From the cell containing the given text, extract its center point as (X, Y) coordinate. 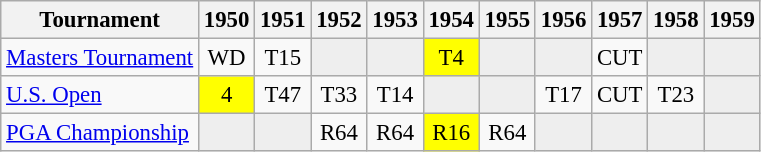
1950 (227, 20)
Masters Tournament (100, 58)
1954 (451, 20)
Tournament (100, 20)
1956 (563, 20)
1959 (732, 20)
4 (227, 95)
U.S. Open (100, 95)
1955 (507, 20)
PGA Championship (100, 133)
R16 (451, 133)
T47 (283, 95)
T14 (395, 95)
T15 (283, 58)
1953 (395, 20)
T4 (451, 58)
1958 (676, 20)
1951 (283, 20)
1952 (339, 20)
1957 (620, 20)
T23 (676, 95)
T17 (563, 95)
WD (227, 58)
T33 (339, 95)
